Extract the (X, Y) coordinate from the center of the cell holding the provided text.  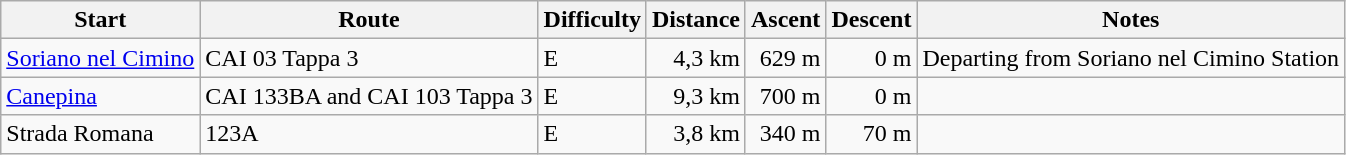
CAI 03 Tappa 3 (369, 58)
9,3 km (696, 96)
4,3 km (696, 58)
Distance (696, 20)
3,8 km (696, 134)
Ascent (785, 20)
Descent (872, 20)
Canepina (100, 96)
Start (100, 20)
123A (369, 134)
70 m (872, 134)
340 m (785, 134)
Notes (1131, 20)
Departing from Soriano nel Cimino Station (1131, 58)
700 m (785, 96)
Route (369, 20)
Soriano nel Cimino (100, 58)
Difficulty (592, 20)
CAI 133BA and CAI 103 Tappa 3 (369, 96)
629 m (785, 58)
Strada Romana (100, 134)
